Scan for the cell matching the given text and deliver its (x, y) coordinate at center. 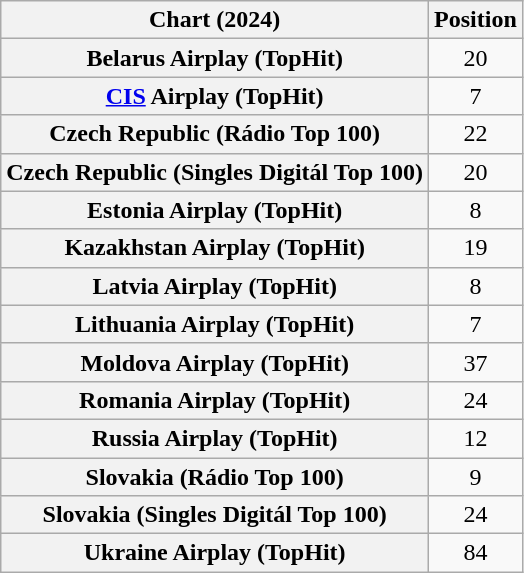
Czech Republic (Singles Digitál Top 100) (215, 172)
Romania Airplay (TopHit) (215, 400)
Latvia Airplay (TopHit) (215, 286)
Slovakia (Rádio Top 100) (215, 477)
9 (476, 477)
Ukraine Airplay (TopHit) (215, 553)
19 (476, 248)
37 (476, 362)
Chart (2024) (215, 20)
Russia Airplay (TopHit) (215, 438)
CIS Airplay (TopHit) (215, 96)
Moldova Airplay (TopHit) (215, 362)
Lithuania Airplay (TopHit) (215, 324)
Belarus Airplay (TopHit) (215, 58)
84 (476, 553)
Slovakia (Singles Digitál Top 100) (215, 515)
Kazakhstan Airplay (TopHit) (215, 248)
Czech Republic (Rádio Top 100) (215, 134)
22 (476, 134)
Position (476, 20)
12 (476, 438)
Estonia Airplay (TopHit) (215, 210)
